Locate the cell with the specified text and output its [x, y] center coordinate. 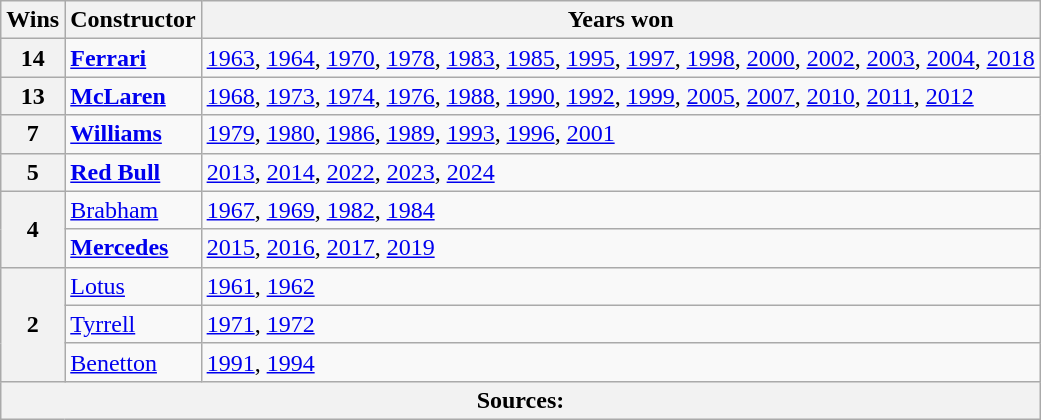
1967, 1969, 1982, 1984 [620, 210]
1968, 1973, 1974, 1976, 1988, 1990, 1992, 1999, 2005, 2007, 2010, 2011, 2012 [620, 96]
1961, 1962 [620, 286]
5 [33, 172]
Williams [133, 134]
2013, 2014, 2022, 2023, 2024 [620, 172]
Mercedes [133, 248]
Brabham [133, 210]
1979, 1980, 1986, 1989, 1993, 1996, 2001 [620, 134]
Wins [33, 20]
2015, 2016, 2017, 2019 [620, 248]
Years won [620, 20]
Ferrari [133, 58]
Benetton [133, 362]
Tyrrell [133, 324]
Lotus [133, 286]
4 [33, 229]
14 [33, 58]
7 [33, 134]
McLaren [133, 96]
Sources: [520, 400]
1963, 1964, 1970, 1978, 1983, 1985, 1995, 1997, 1998, 2000, 2002, 2003, 2004, 2018 [620, 58]
13 [33, 96]
2 [33, 324]
Red Bull [133, 172]
Constructor [133, 20]
1991, 1994 [620, 362]
1971, 1972 [620, 324]
